Return (x, y) of the center of cell containing provided text 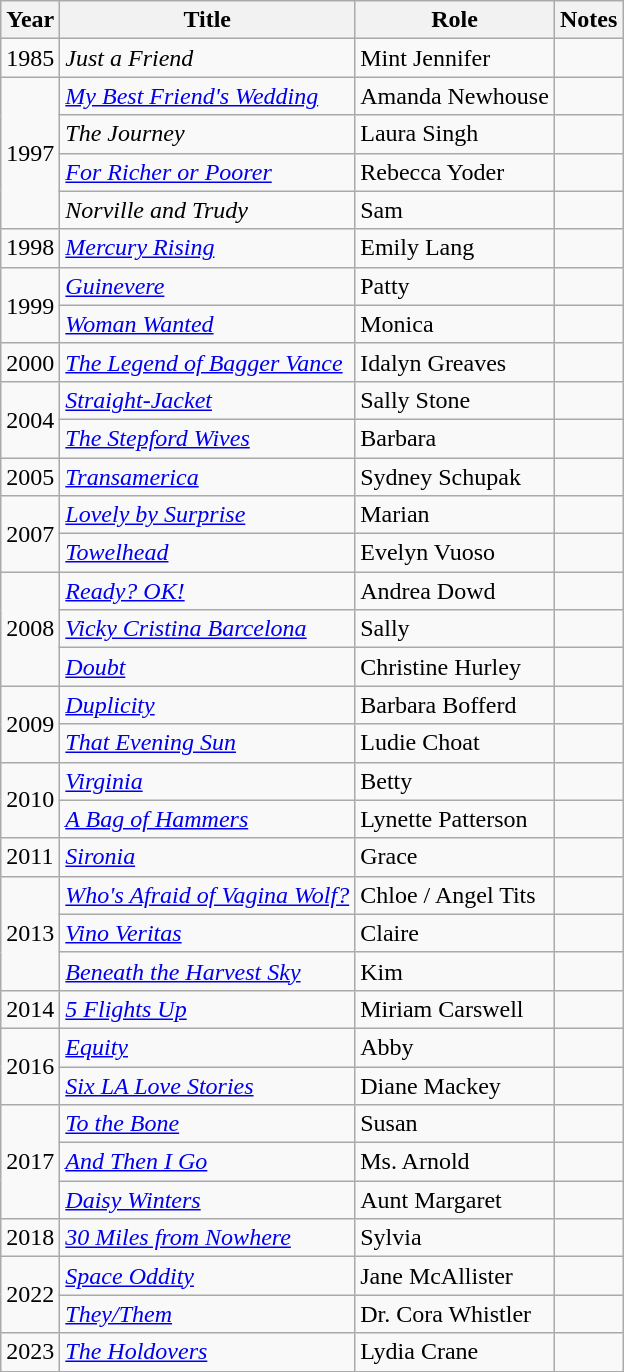
Sylvia (455, 1238)
Chloe / Angel Tits (455, 895)
2004 (30, 419)
And Then I Go (208, 1162)
Emily Lang (455, 248)
Ludie Choat (455, 743)
2017 (30, 1162)
2008 (30, 629)
Year (30, 20)
Vicky Cristina Barcelona (208, 629)
Diane Mackey (455, 1085)
Guinevere (208, 286)
Mercury Rising (208, 248)
Mint Jennifer (455, 58)
1999 (30, 305)
Transamerica (208, 477)
Beneath the Harvest Sky (208, 971)
That Evening Sun (208, 743)
Andrea Dowd (455, 591)
1985 (30, 58)
2014 (30, 1009)
Monica (455, 324)
1997 (30, 153)
Aunt Margaret (455, 1200)
2013 (30, 933)
Doubt (208, 667)
Marian (455, 515)
The Journey (208, 134)
2010 (30, 800)
Claire (455, 933)
Sydney Schupak (455, 477)
Miriam Carswell (455, 1009)
Lydia Crane (455, 1352)
The Legend of Bagger Vance (208, 362)
2023 (30, 1352)
Who's Afraid of Vagina Wolf? (208, 895)
Towelhead (208, 553)
Patty (455, 286)
Ready? OK! (208, 591)
2000 (30, 362)
Duplicity (208, 705)
Woman Wanted (208, 324)
Title (208, 20)
The Holdovers (208, 1352)
2022 (30, 1295)
Evelyn Vuoso (455, 553)
Idalyn Greaves (455, 362)
2011 (30, 857)
Betty (455, 781)
2009 (30, 724)
Grace (455, 857)
To the Bone (208, 1124)
The Stepford Wives (208, 438)
2007 (30, 534)
Role (455, 20)
Barbara Bofferd (455, 705)
For Richer or Poorer (208, 172)
Sally Stone (455, 400)
Abby (455, 1047)
Sironia (208, 857)
Sally (455, 629)
Lovely by Surprise (208, 515)
Amanda Newhouse (455, 96)
My Best Friend's Wedding (208, 96)
Dr. Cora Whistler (455, 1314)
Equity (208, 1047)
5 Flights Up (208, 1009)
1998 (30, 248)
Space Oddity (208, 1276)
Laura Singh (455, 134)
2016 (30, 1066)
A Bag of Hammers (208, 819)
Sam (455, 210)
Christine Hurley (455, 667)
Norville and Trudy (208, 210)
Barbara (455, 438)
Straight-Jacket (208, 400)
Kim (455, 971)
Susan (455, 1124)
Lynette Patterson (455, 819)
Virginia (208, 781)
Rebecca Yoder (455, 172)
2018 (30, 1238)
Ms. Arnold (455, 1162)
Just a Friend (208, 58)
Daisy Winters (208, 1200)
Six LA Love Stories (208, 1085)
Vino Veritas (208, 933)
Notes (588, 20)
30 Miles from Nowhere (208, 1238)
2005 (30, 477)
Jane McAllister (455, 1276)
They/Them (208, 1314)
